Provide the (x, y) coordinate of the cell's center where the given text is located.  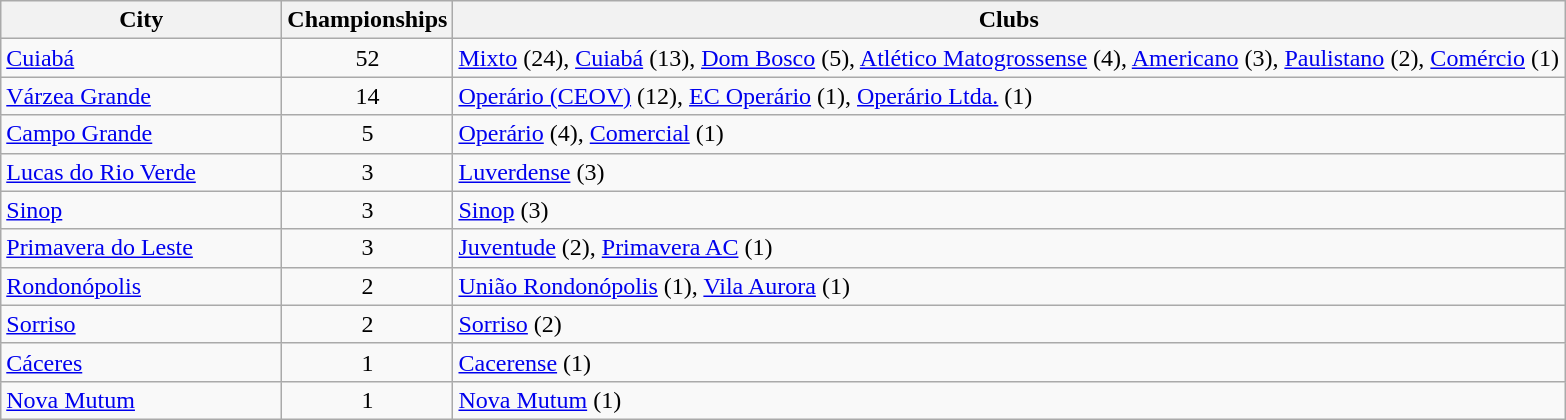
Cacerense (1) (1009, 362)
Juventude (2), Primavera AC (1) (1009, 248)
Várzea Grande (142, 96)
Cuiabá (142, 58)
Sinop (142, 210)
5 (368, 134)
Cáceres (142, 362)
Rondonópolis (142, 286)
Campo Grande (142, 134)
Sorriso (2) (1009, 324)
Clubs (1009, 20)
14 (368, 96)
City (142, 20)
Operário (4), Comercial (1) (1009, 134)
União Rondonópolis (1), Vila Aurora (1) (1009, 286)
Nova Mutum (1) (1009, 400)
Sinop (3) (1009, 210)
Championships (368, 20)
Luverdense (3) (1009, 172)
52 (368, 58)
Nova Mutum (142, 400)
Sorriso (142, 324)
Mixto (24), Cuiabá (13), Dom Bosco (5), Atlético Matogrossense (4), Americano (3), Paulistano (2), Comércio (1) (1009, 58)
Lucas do Rio Verde (142, 172)
Operário (CEOV) (12), EC Operário (1), Operário Ltda. (1) (1009, 96)
Primavera do Leste (142, 248)
